Provide the [x, y] coordinate of the cell's center where the given text is located.  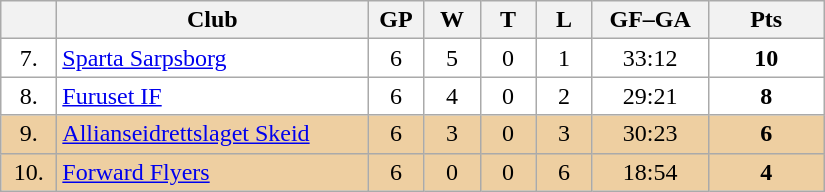
33:12 [650, 58]
Allianseidrettslaget Skeid [212, 134]
7. [29, 58]
GF–GA [650, 20]
L [564, 20]
Sparta Sarpsborg [212, 58]
GP [396, 20]
W [452, 20]
8. [29, 96]
9. [29, 134]
Club [212, 20]
1 [564, 58]
18:54 [650, 172]
29:21 [650, 96]
Furuset IF [212, 96]
T [508, 20]
2 [564, 96]
10 [766, 58]
Forward Flyers [212, 172]
8 [766, 96]
Pts [766, 20]
10. [29, 172]
30:23 [650, 134]
5 [452, 58]
